Identify which cell holds the provided text, then report its (X, Y) central coordinate. 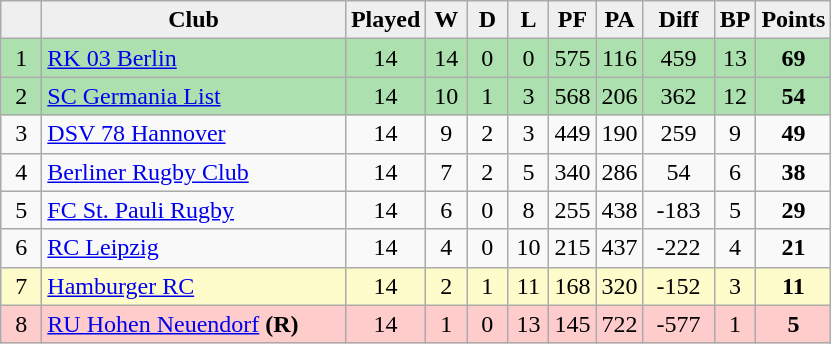
Berliner Rugby Club (194, 172)
-222 (678, 248)
D (488, 20)
L (528, 20)
362 (678, 96)
PF (572, 20)
21 (794, 248)
459 (678, 58)
340 (572, 172)
RC Leipzig (194, 248)
RK 03 Berlin (194, 58)
206 (620, 96)
575 (572, 58)
SC Germania List (194, 96)
145 (572, 324)
116 (620, 58)
Played (385, 20)
BP (735, 20)
PA (620, 20)
259 (678, 134)
568 (572, 96)
12 (735, 96)
449 (572, 134)
438 (620, 210)
Diff (678, 20)
-152 (678, 286)
168 (572, 286)
215 (572, 248)
RU Hohen Neuendorf (R) (194, 324)
49 (794, 134)
-183 (678, 210)
286 (620, 172)
69 (794, 58)
437 (620, 248)
Hamburger RC (194, 286)
W (446, 20)
38 (794, 172)
Club (194, 20)
FC St. Pauli Rugby (194, 210)
DSV 78 Hannover (194, 134)
-577 (678, 324)
190 (620, 134)
722 (620, 324)
Points (794, 20)
320 (620, 286)
29 (794, 210)
255 (572, 210)
